Extract the (X, Y) coordinate from the center of the cell holding the provided text.  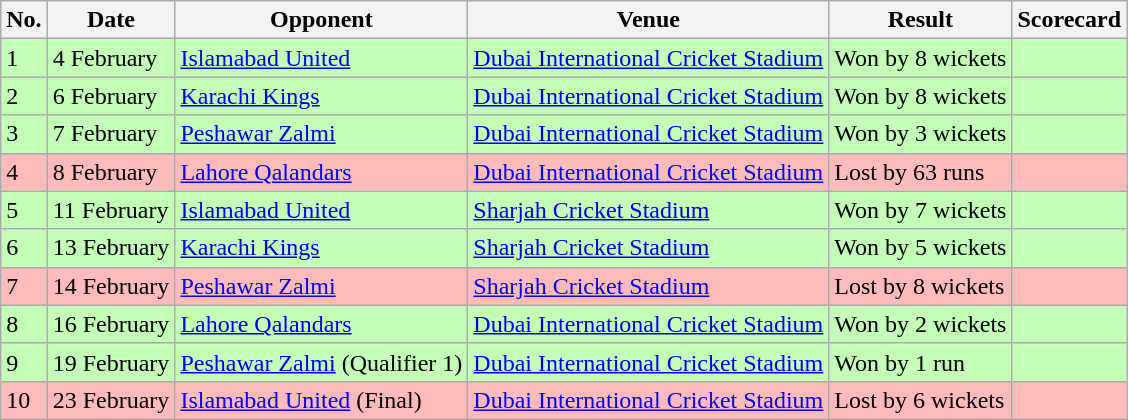
Won by 5 wickets (920, 248)
Won by 1 run (920, 362)
Venue (648, 20)
Opponent (322, 20)
4 (24, 172)
Scorecard (1070, 20)
Won by 2 wickets (920, 324)
13 February (111, 248)
23 February (111, 400)
14 February (111, 286)
Won by 3 wickets (920, 134)
2 (24, 96)
Result (920, 20)
7 (24, 286)
8 February (111, 172)
6 (24, 248)
4 February (111, 58)
Won by 7 wickets (920, 210)
11 February (111, 210)
Lost by 8 wickets (920, 286)
No. (24, 20)
Islamabad United (Final) (322, 400)
8 (24, 324)
Lost by 6 wickets (920, 400)
19 February (111, 362)
5 (24, 210)
16 February (111, 324)
6 February (111, 96)
Peshawar Zalmi (Qualifier 1) (322, 362)
7 February (111, 134)
3 (24, 134)
10 (24, 400)
9 (24, 362)
Lost by 63 runs (920, 172)
1 (24, 58)
Date (111, 20)
